Search for the cell housing the specified text and yield its (x, y) center coordinate. 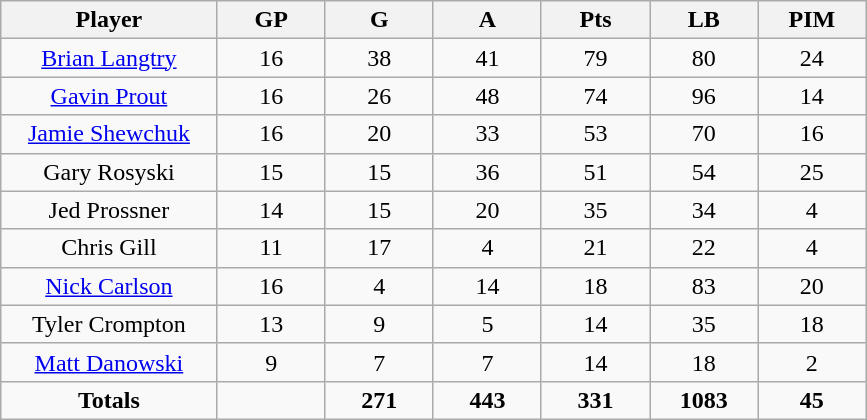
Nick Carlson (109, 286)
Matt Danowski (109, 362)
Player (109, 20)
70 (704, 134)
21 (595, 248)
GP (271, 20)
2 (812, 362)
Brian Langtry (109, 58)
25 (812, 172)
Totals (109, 400)
11 (271, 248)
22 (704, 248)
Tyler Crompton (109, 324)
41 (487, 58)
96 (704, 96)
83 (704, 286)
5 (487, 324)
13 (271, 324)
A (487, 20)
Chris Gill (109, 248)
79 (595, 58)
48 (487, 96)
26 (379, 96)
34 (704, 210)
Jamie Shewchuk (109, 134)
443 (487, 400)
G (379, 20)
24 (812, 58)
36 (487, 172)
PIM (812, 20)
17 (379, 248)
Pts (595, 20)
74 (595, 96)
51 (595, 172)
Gary Rosyski (109, 172)
54 (704, 172)
Jed Prossner (109, 210)
45 (812, 400)
38 (379, 58)
80 (704, 58)
LB (704, 20)
Gavin Prout (109, 96)
53 (595, 134)
331 (595, 400)
33 (487, 134)
1083 (704, 400)
271 (379, 400)
